Scan for the cell matching the given text and deliver its (x, y) coordinate at center. 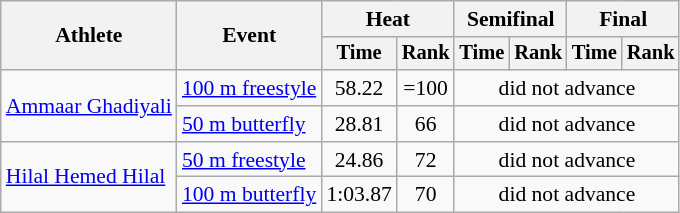
Hilal Hemed Hilal (89, 178)
Event (249, 36)
Final (623, 19)
Ammaar Ghadiyali (89, 106)
66 (426, 124)
24.86 (358, 160)
1:03.87 (358, 195)
50 m butterfly (249, 124)
100 m butterfly (249, 195)
100 m freestyle (249, 88)
72 (426, 160)
=100 (426, 88)
28.81 (358, 124)
Heat (388, 19)
Athlete (89, 36)
70 (426, 195)
Semifinal (510, 19)
50 m freestyle (249, 160)
58.22 (358, 88)
